Return the [X, Y] coordinate for the center point of the cell that contains the specified text.  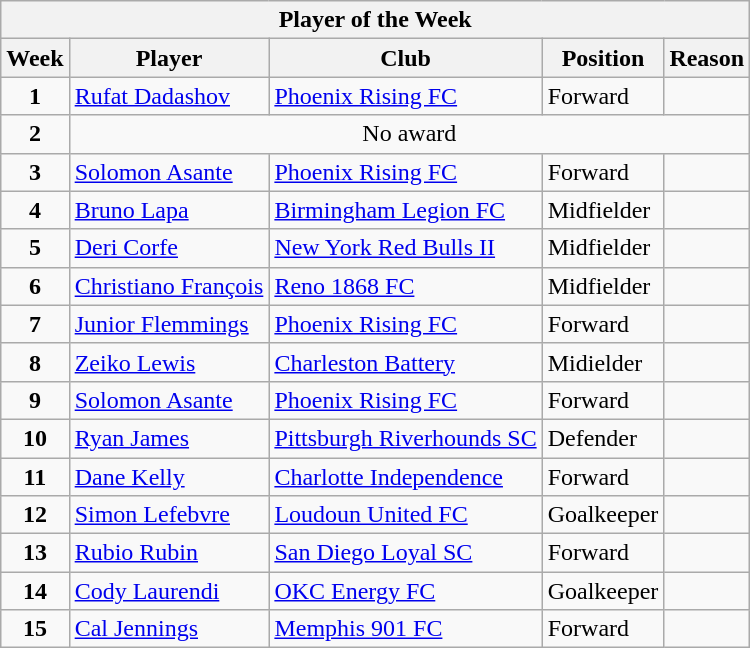
Bruno Lapa [169, 210]
Birmingham Legion FC [406, 210]
Player of the Week [376, 20]
12 [35, 515]
Midielder [603, 362]
New York Red Bulls II [406, 248]
7 [35, 324]
Cal Jennings [169, 629]
Dane Kelly [169, 477]
Reno 1868 FC [406, 286]
5 [35, 248]
Rufat Dadashov [169, 96]
Junior Flemmings [169, 324]
15 [35, 629]
4 [35, 210]
Cody Laurendi [169, 591]
Loudoun United FC [406, 515]
No award [409, 134]
Defender [603, 438]
Charlotte Independence [406, 477]
Rubio Rubin [169, 553]
Position [603, 58]
13 [35, 553]
Charleston Battery [406, 362]
Pittsburgh Riverhounds SC [406, 438]
Week [35, 58]
8 [35, 362]
San Diego Loyal SC [406, 553]
3 [35, 172]
11 [35, 477]
10 [35, 438]
Reason [707, 58]
Player [169, 58]
1 [35, 96]
Club [406, 58]
14 [35, 591]
Simon Lefebvre [169, 515]
Christiano François [169, 286]
2 [35, 134]
Deri Corfe [169, 248]
9 [35, 400]
6 [35, 286]
Ryan James [169, 438]
Memphis 901 FC [406, 629]
OKC Energy FC [406, 591]
Zeiko Lewis [169, 362]
